Identify which cell holds the provided text, then report its (x, y) central coordinate. 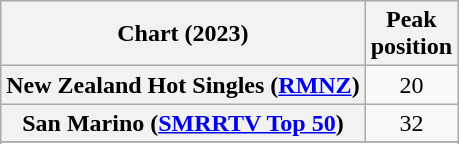
New Zealand Hot Singles (RMNZ) (183, 85)
20 (411, 85)
San Marino (SMRRTV Top 50) (183, 123)
Chart (2023) (183, 34)
32 (411, 123)
Peakposition (411, 34)
